Identify which cell holds the provided text, then report its (x, y) central coordinate. 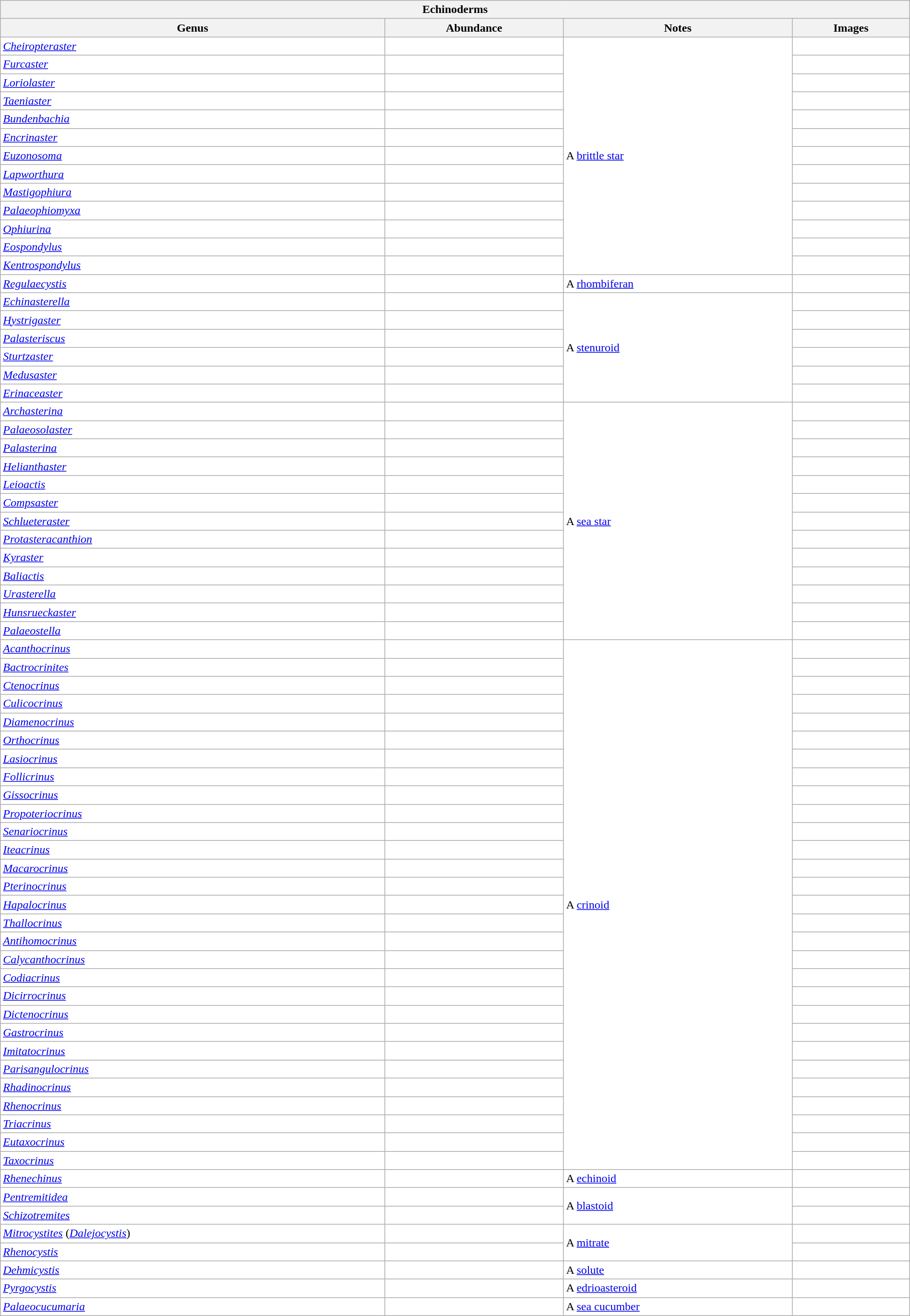
Schlueteraster (193, 521)
Kyraster (193, 558)
Rhenocrinus (193, 1105)
Helianthaster (193, 466)
Culicocrinus (193, 704)
Palaeosolaster (193, 430)
Sturtzaster (193, 357)
A edrioasteroid (678, 1288)
Macarocrinus (193, 868)
Echinasterella (193, 302)
A stenuroid (678, 347)
Rhenechinus (193, 1179)
Palaeophiomyxa (193, 210)
Imitatocrinus (193, 1051)
Pyrgocystis (193, 1288)
Regulaecystis (193, 284)
Orthocrinus (193, 740)
Hapalocrinus (193, 905)
Leioactis (193, 484)
Erinaceaster (193, 393)
Senariocrinus (193, 832)
Cheiropteraster (193, 46)
Compsaster (193, 502)
Gastrocrinus (193, 1032)
Parisangulocrinus (193, 1069)
Notes (678, 28)
Codiacrinus (193, 978)
Eutaxocrinus (193, 1142)
Archasterina (193, 411)
Follicrinus (193, 777)
Bactrocrinites (193, 667)
A crinoid (678, 905)
Triacrinus (193, 1124)
Calycanthocrinus (193, 959)
Antihomocrinus (193, 941)
A blastoid (678, 1206)
Dicirrocrinus (193, 996)
Rhenocystis (193, 1252)
Images (850, 28)
Baliactis (193, 576)
Hystrigaster (193, 320)
Ophiurina (193, 229)
Dictenocrinus (193, 1014)
Medusaster (193, 375)
A mitrate (678, 1243)
Protasteracanthion (193, 539)
Urasterella (193, 594)
Kentrospondylus (193, 265)
Taeniaster (193, 101)
Palaeocucumaria (193, 1306)
Lapworthura (193, 174)
A solute (678, 1270)
Genus (193, 28)
Iteacrinus (193, 850)
Pentremitidea (193, 1197)
Lasiocrinus (193, 758)
Encrinaster (193, 137)
Abundance (474, 28)
Palasterina (193, 448)
A rhombiferan (678, 284)
Eospondylus (193, 247)
A sea star (678, 521)
Palasteriscus (193, 338)
Mitrocystites (Dalejocystis) (193, 1233)
Rhadinocrinus (193, 1087)
Gissocrinus (193, 795)
A sea cucumber (678, 1306)
Palaeostella (193, 631)
Hunsrueckaster (193, 612)
A brittle star (678, 156)
Dehmicystis (193, 1270)
Schizotremites (193, 1215)
Thallocrinus (193, 923)
Echinoderms (455, 10)
Furcaster (193, 64)
Diamenocrinus (193, 722)
Acanthocrinus (193, 649)
Bundenbachia (193, 119)
Ctenocrinus (193, 685)
Euzonosoma (193, 156)
A echinoid (678, 1179)
Propoteriocrinus (193, 814)
Mastigophiura (193, 192)
Pterinocrinus (193, 886)
Loriolaster (193, 83)
Taxocrinus (193, 1160)
